Return the (x, y) coordinate for the center point of the cell that contains the specified text.  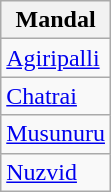
Agiripalli (56, 58)
Chatrai (56, 96)
Nuzvid (56, 172)
Mandal (56, 20)
Musunuru (56, 134)
